Scan for the cell matching the given text and deliver its (x, y) coordinate at center. 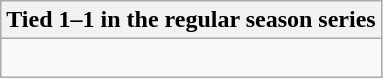
Tied 1–1 in the regular season series (191, 20)
